Scan for the cell matching the given text and deliver its (X, Y) coordinate at center. 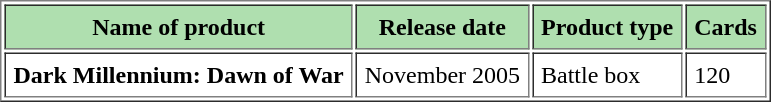
Name of product (178, 26)
Battle box (607, 74)
Dark Millennium: Dawn of War (178, 74)
Cards (726, 26)
Product type (607, 26)
Release date (442, 26)
November 2005 (442, 74)
120 (726, 74)
